Output the [x, y] coordinate of the center of the cell containing the given text.  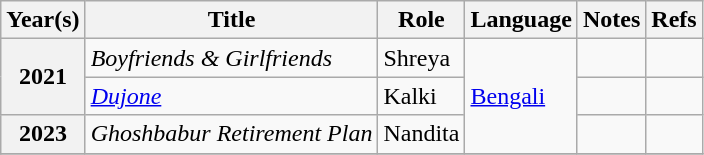
Boyfriends & Girlfriends [232, 58]
Bengali [521, 96]
Dujone [232, 96]
Notes [611, 20]
Refs [674, 20]
Kalki [422, 96]
Nandita [422, 134]
Role [422, 20]
Shreya [422, 58]
Language [521, 20]
2021 [43, 77]
Title [232, 20]
Year(s) [43, 20]
Ghoshbabur Retirement Plan [232, 134]
2023 [43, 134]
